From the cell containing the given text, extract its center point as (X, Y) coordinate. 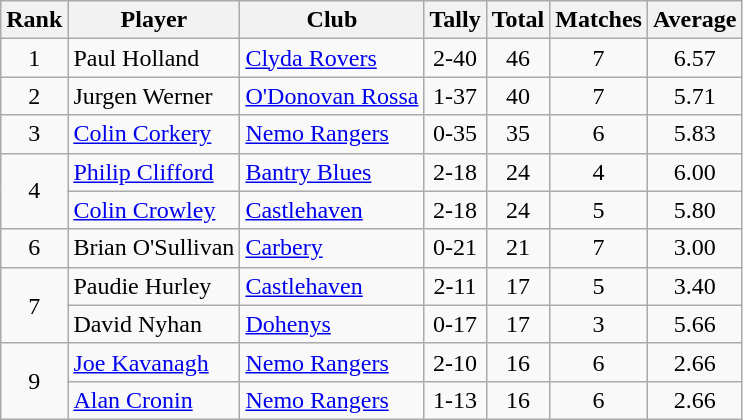
1-13 (455, 400)
5.66 (694, 324)
Matches (599, 20)
Rank (34, 20)
Carbery (332, 248)
Brian O'Sullivan (154, 248)
5.80 (694, 210)
Total (518, 20)
0-35 (455, 134)
46 (518, 58)
Average (694, 20)
6.00 (694, 172)
9 (34, 381)
Bantry Blues (332, 172)
Colin Crowley (154, 210)
1 (34, 58)
2-40 (455, 58)
Paul Holland (154, 58)
Joe Kavanagh (154, 362)
21 (518, 248)
35 (518, 134)
2 (34, 96)
2-11 (455, 286)
Tally (455, 20)
40 (518, 96)
Alan Cronin (154, 400)
5.83 (694, 134)
David Nyhan (154, 324)
6.57 (694, 58)
0-21 (455, 248)
0-17 (455, 324)
Jurgen Werner (154, 96)
Paudie Hurley (154, 286)
2-10 (455, 362)
Colin Corkery (154, 134)
Club (332, 20)
Clyda Rovers (332, 58)
Player (154, 20)
3.00 (694, 248)
Philip Clifford (154, 172)
5.71 (694, 96)
Dohenys (332, 324)
3.40 (694, 286)
1-37 (455, 96)
O'Donovan Rossa (332, 96)
